Scan for the cell matching the given text and deliver its (x, y) coordinate at center. 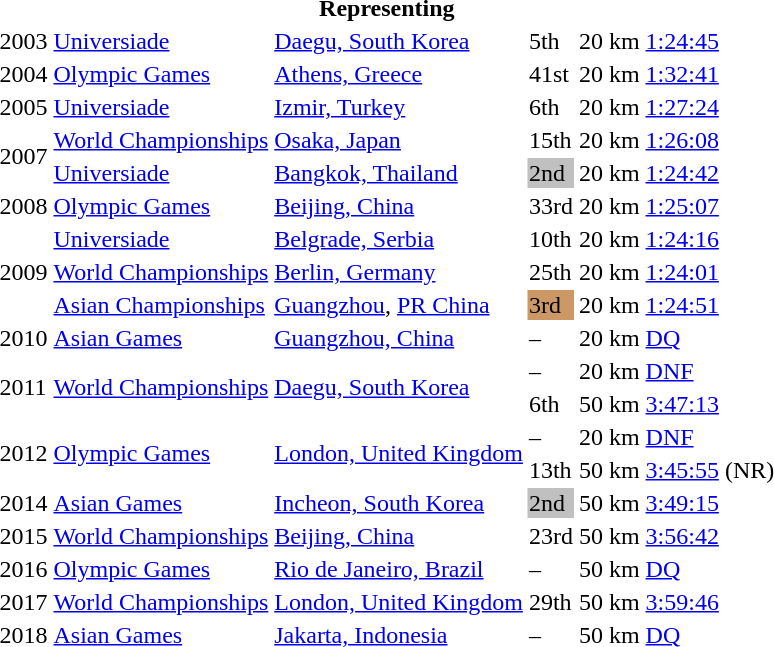
Belgrade, Serbia (399, 239)
3rd (550, 305)
25th (550, 272)
Bangkok, Thailand (399, 173)
Izmir, Turkey (399, 107)
Incheon, South Korea (399, 503)
Osaka, Japan (399, 140)
33rd (550, 206)
Berlin, Germany (399, 272)
41st (550, 74)
23rd (550, 536)
13th (550, 470)
5th (550, 41)
Asian Championships (161, 305)
15th (550, 140)
29th (550, 602)
Athens, Greece (399, 74)
Guangzhou, China (399, 338)
Guangzhou, PR China (399, 305)
10th (550, 239)
Rio de Janeiro, Brazil (399, 569)
